Locate the cell with the specified text and output its (x, y) center coordinate. 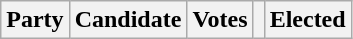
Elected (308, 20)
Party (35, 20)
Votes (220, 20)
Candidate (128, 20)
